Extract the [X, Y] coordinate from the center of the cell holding the provided text.  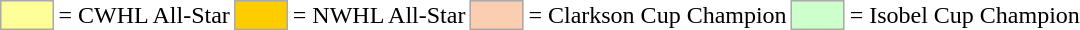
= NWHL All-Star [379, 15]
= Clarkson Cup Champion [658, 15]
= CWHL All-Star [144, 15]
